Pinpoint the cell where the given text exists, returning its [x, y] midpoint coordinate. 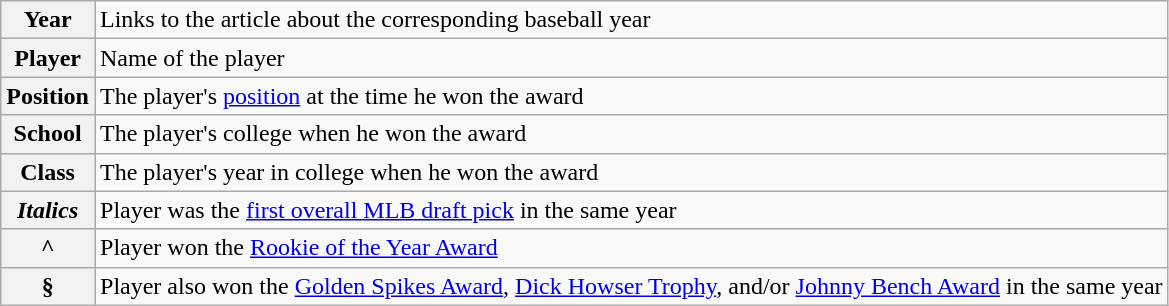
Italics [48, 210]
Position [48, 96]
Player won the Rookie of the Year Award [631, 248]
§ [48, 286]
Player also won the Golden Spikes Award, Dick Howser Trophy, and/or Johnny Bench Award in the same year [631, 286]
The player's position at the time he won the award [631, 96]
Player was the first overall MLB draft pick in the same year [631, 210]
^ [48, 248]
Name of the player [631, 58]
Year [48, 20]
Class [48, 172]
The player's year in college when he won the award [631, 172]
School [48, 134]
Links to the article about the corresponding baseball year [631, 20]
The player's college when he won the award [631, 134]
Player [48, 58]
